For the text-containing cell, return its midpoint in (X, Y) coordinate format. 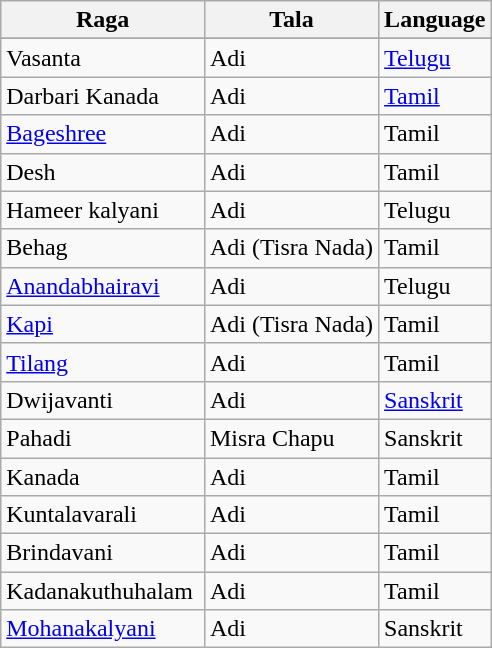
Kapi (103, 324)
Kadanakuthuhalam (103, 591)
Kuntalavarali (103, 515)
Tala (291, 20)
Tilang (103, 362)
Dwijavanti (103, 400)
Brindavani (103, 553)
Pahadi (103, 438)
Anandabhairavi (103, 286)
Bageshree (103, 134)
Misra Chapu (291, 438)
Darbari Kanada (103, 96)
Language (435, 20)
Mohanakalyani (103, 629)
Raga (103, 20)
Behag (103, 248)
Desh (103, 172)
Hameer kalyani (103, 210)
Kanada (103, 477)
Vasanta (103, 58)
